Pinpoint the cell where the given text exists, returning its [x, y] midpoint coordinate. 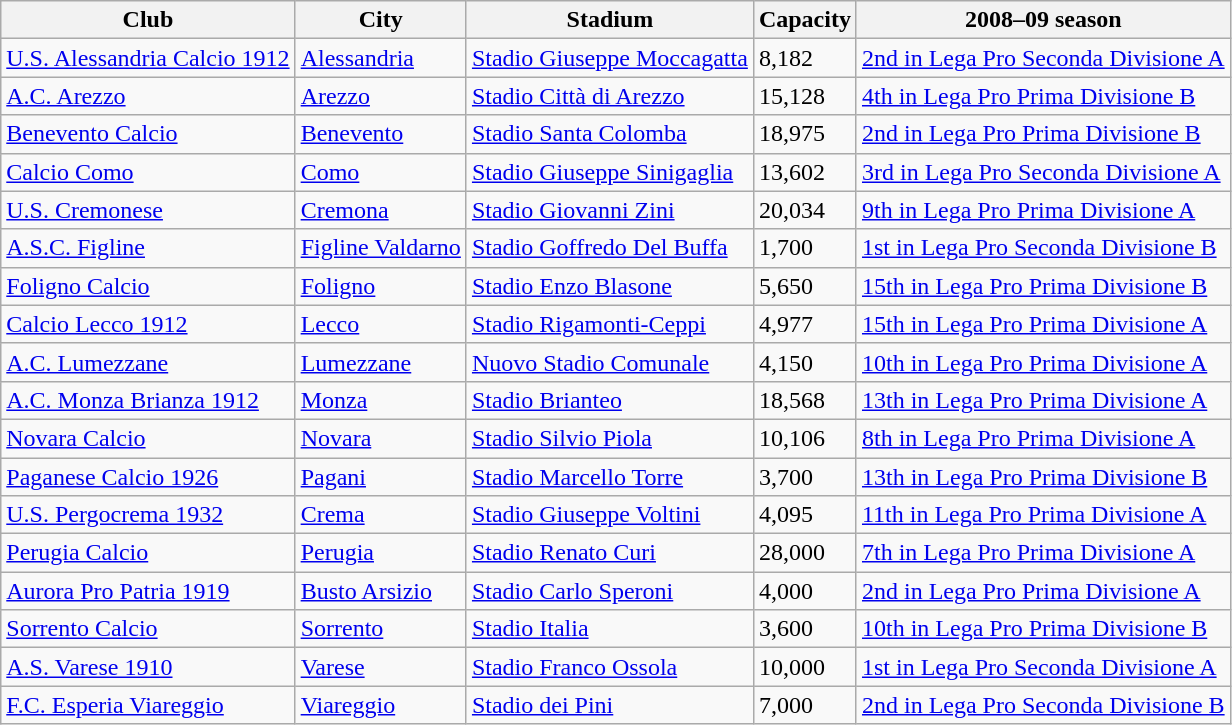
A.C. Monza Brianza 1912 [148, 400]
City [380, 20]
Perugia [380, 553]
13th in Lega Pro Prima Divisione A [1043, 400]
4,095 [804, 515]
9th in Lega Pro Prima Divisione A [1043, 210]
3rd in Lega Pro Seconda Divisione A [1043, 172]
4,000 [804, 591]
1st in Lega Pro Seconda Divisione B [1043, 248]
28,000 [804, 553]
Stadio Brianteo [610, 400]
A.C. Lumezzane [148, 362]
Stadium [610, 20]
Stadio dei Pini [610, 705]
4,150 [804, 362]
15th in Lega Pro Prima Divisione A [1043, 324]
20,034 [804, 210]
Pagani [380, 477]
Como [380, 172]
7,000 [804, 705]
Novara [380, 438]
Stadio Giuseppe Moccagatta [610, 58]
Paganese Calcio 1926 [148, 477]
10,000 [804, 667]
Stadio Franco Ossola [610, 667]
18,975 [804, 134]
Arezzo [380, 96]
Stadio Rigamonti-Ceppi [610, 324]
2nd in Lega Pro Seconda Divisione B [1043, 705]
11th in Lega Pro Prima Divisione A [1043, 515]
F.C. Esperia Viareggio [148, 705]
Stadio Giuseppe Voltini [610, 515]
A.C. Arezzo [148, 96]
Lecco [380, 324]
7th in Lega Pro Prima Divisione A [1043, 553]
2nd in Lega Pro Prima Divisione A [1043, 591]
Lumezzane [380, 362]
10th in Lega Pro Prima Divisione A [1043, 362]
A.S. Varese 1910 [148, 667]
3,600 [804, 629]
Cremona [380, 210]
Club [148, 20]
Capacity [804, 20]
Calcio Como [148, 172]
Benevento Calcio [148, 134]
Stadio Santa Colomba [610, 134]
Stadio Marcello Torre [610, 477]
Stadio Città di Arezzo [610, 96]
Stadio Giuseppe Sinigaglia [610, 172]
Novara Calcio [148, 438]
1st in Lega Pro Seconda Divisione A [1043, 667]
Stadio Renato Curi [610, 553]
10th in Lega Pro Prima Divisione B [1043, 629]
15th in Lega Pro Prima Divisione B [1043, 286]
10,106 [804, 438]
Stadio Enzo Blasone [610, 286]
A.S.C. Figline [148, 248]
4th in Lega Pro Prima Divisione B [1043, 96]
13,602 [804, 172]
Sorrento [380, 629]
Busto Arsizio [380, 591]
4,977 [804, 324]
Stadio Carlo Speroni [610, 591]
13th in Lega Pro Prima Divisione B [1043, 477]
U.S. Pergocrema 1932 [148, 515]
U.S. Alessandria Calcio 1912 [148, 58]
Nuovo Stadio Comunale [610, 362]
Monza [380, 400]
Foligno Calcio [148, 286]
Figline Valdarno [380, 248]
2008–09 season [1043, 20]
Stadio Giovanni Zini [610, 210]
U.S. Cremonese [148, 210]
Stadio Goffredo Del Buffa [610, 248]
Crema [380, 515]
Viareggio [380, 705]
Foligno [380, 286]
2nd in Lega Pro Prima Divisione B [1043, 134]
8,182 [804, 58]
Varese [380, 667]
Calcio Lecco 1912 [148, 324]
Perugia Calcio [148, 553]
Stadio Silvio Piola [610, 438]
2nd in Lega Pro Seconda Divisione A [1043, 58]
Aurora Pro Patria 1919 [148, 591]
15,128 [804, 96]
18,568 [804, 400]
3,700 [804, 477]
Benevento [380, 134]
1,700 [804, 248]
8th in Lega Pro Prima Divisione A [1043, 438]
Sorrento Calcio [148, 629]
Stadio Italia [610, 629]
Alessandria [380, 58]
5,650 [804, 286]
